Extract the [X, Y] coordinate from the center of the cell holding the provided text.  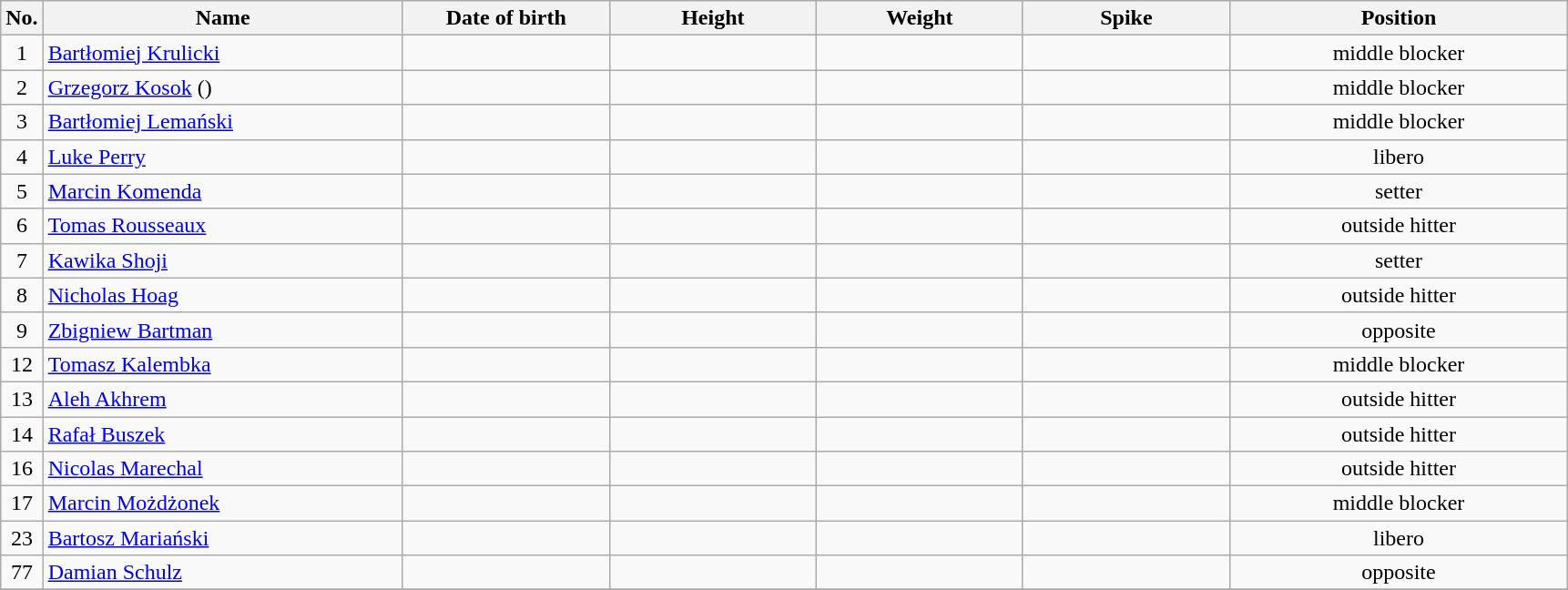
Tomas Rousseaux [222, 226]
Date of birth [506, 18]
Weight [920, 18]
Bartłomiej Krulicki [222, 53]
23 [22, 538]
Marcin Możdżonek [222, 504]
Zbigniew Bartman [222, 330]
12 [22, 364]
9 [22, 330]
14 [22, 434]
Spike [1125, 18]
Nicholas Hoag [222, 295]
Damian Schulz [222, 573]
Position [1399, 18]
3 [22, 122]
Marcin Komenda [222, 191]
Height [712, 18]
17 [22, 504]
16 [22, 469]
8 [22, 295]
Aleh Akhrem [222, 399]
Grzegorz Kosok () [222, 87]
No. [22, 18]
5 [22, 191]
Tomasz Kalembka [222, 364]
Rafał Buszek [222, 434]
Bartosz Mariański [222, 538]
13 [22, 399]
Luke Perry [222, 157]
Name [222, 18]
Kawika Shoji [222, 260]
7 [22, 260]
4 [22, 157]
2 [22, 87]
Nicolas Marechal [222, 469]
1 [22, 53]
Bartłomiej Lemański [222, 122]
77 [22, 573]
6 [22, 226]
